Pinpoint the cell where the given text exists, returning its (x, y) midpoint coordinate. 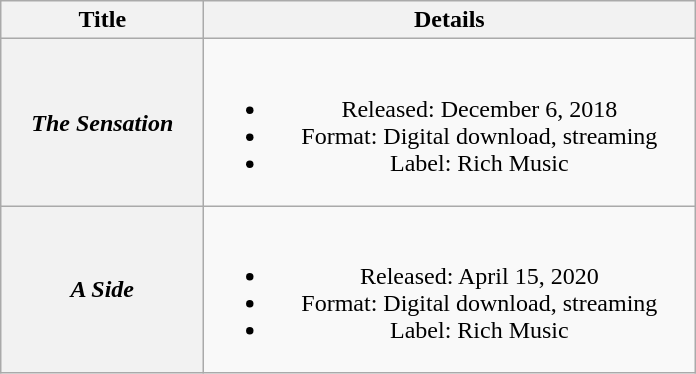
The Sensation (102, 122)
A Side (102, 290)
Title (102, 20)
Released: April 15, 2020Format: Digital download, streamingLabel: Rich Music (450, 290)
Details (450, 20)
Released: December 6, 2018Format: Digital download, streamingLabel: Rich Music (450, 122)
